Output the (X, Y) coordinate of the center of the cell containing the given text.  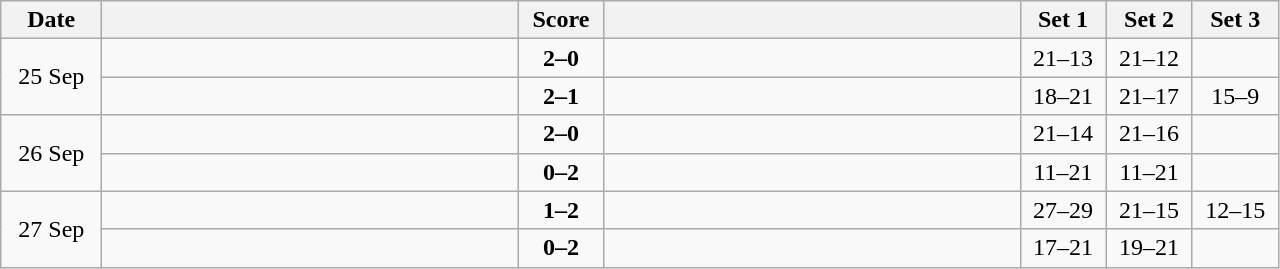
Set 1 (1063, 20)
Date (52, 20)
21–16 (1149, 134)
Set 2 (1149, 20)
21–12 (1149, 58)
21–13 (1063, 58)
19–21 (1149, 248)
17–21 (1063, 248)
27 Sep (52, 229)
12–15 (1235, 210)
21–17 (1149, 96)
18–21 (1063, 96)
25 Sep (52, 77)
1–2 (561, 210)
21–15 (1149, 210)
27–29 (1063, 210)
2–1 (561, 96)
Score (561, 20)
21–14 (1063, 134)
Set 3 (1235, 20)
15–9 (1235, 96)
26 Sep (52, 153)
